Search for the cell housing the specified text and yield its [x, y] center coordinate. 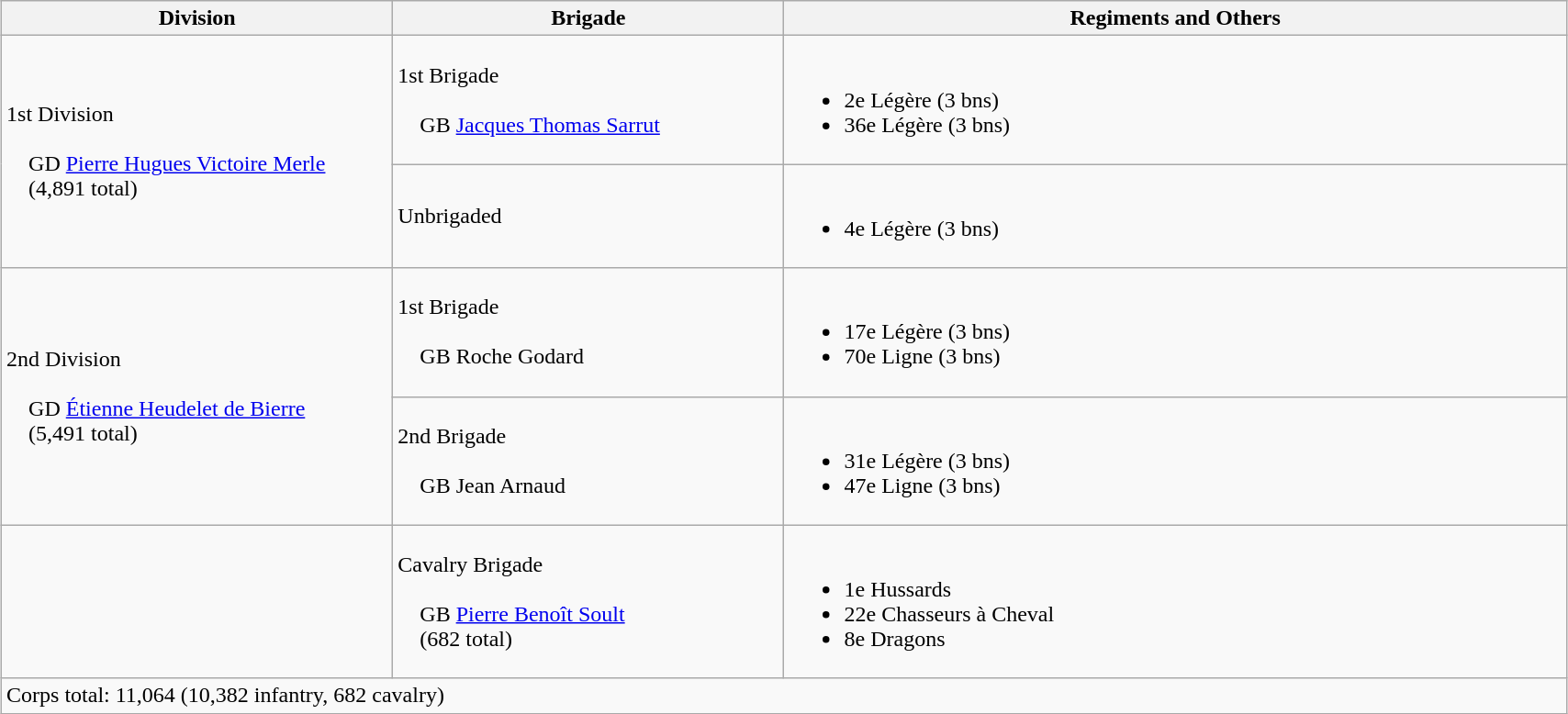
1st Brigade GB Jacques Thomas Sarrut [588, 100]
4e Légère (3 bns) [1175, 217]
1st Division GD Pierre Hugues Victoire Merle (4,891 total) [197, 152]
Unbrigaded [588, 217]
17e Légère (3 bns)70e Ligne (3 bns) [1175, 332]
1st Brigade GB Roche Godard [588, 332]
Division [197, 18]
Corps total: 11,064 (10,382 infantry, 682 cavalry) [784, 696]
1e Hussards22e Chasseurs à Cheval8e Dragons [1175, 602]
Brigade [588, 18]
2nd Division GD Étienne Heudelet de Bierre (5,491 total) [197, 396]
Regiments and Others [1175, 18]
2e Légère (3 bns)36e Légère (3 bns) [1175, 100]
2nd Brigade GB Jean Arnaud [588, 461]
Cavalry Brigade GB Pierre Benoît Soult (682 total) [588, 602]
31e Légère (3 bns)47e Ligne (3 bns) [1175, 461]
